Extract the (x, y) coordinate from the center of the cell holding the provided text.  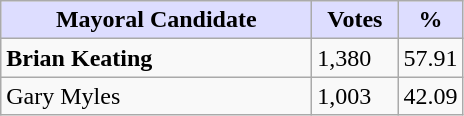
Brian Keating (156, 58)
57.91 (430, 58)
Votes (355, 20)
1,003 (355, 96)
42.09 (430, 96)
% (430, 20)
1,380 (355, 58)
Mayoral Candidate (156, 20)
Gary Myles (156, 96)
